Output the (x, y) coordinate of the center of the cell containing the given text.  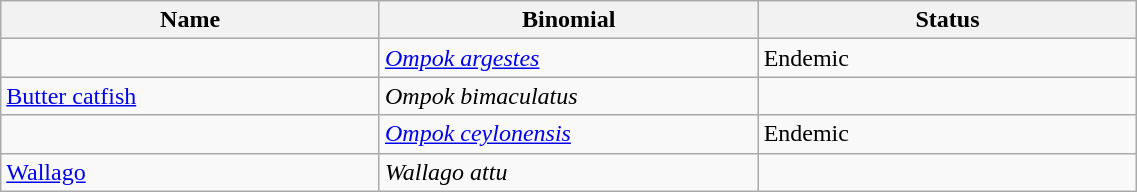
Ompok bimaculatus (568, 96)
Butter catfish (190, 96)
Wallago attu (568, 172)
Status (948, 20)
Name (190, 20)
Wallago (190, 172)
Ompok ceylonensis (568, 134)
Binomial (568, 20)
Ompok argestes (568, 58)
